Scan for the cell matching the given text and deliver its [X, Y] coordinate at center. 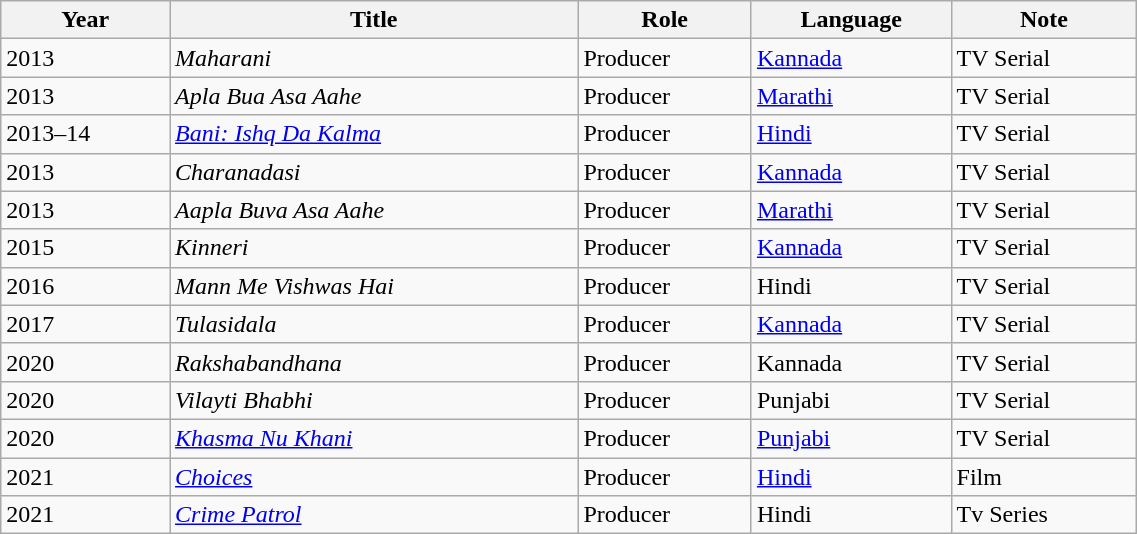
Vilayti Bhabhi [374, 400]
Charanadasi [374, 172]
Rakshabandhana [374, 362]
Aapla Buva Asa Aahe [374, 210]
Bani: Ishq Da Kalma [374, 134]
2017 [86, 324]
Role [665, 20]
Maharani [374, 58]
2015 [86, 248]
Khasma Nu Khani [374, 438]
Kinneri [374, 248]
Language [851, 20]
Tv Series [1044, 515]
Apla Bua Asa Aahe [374, 96]
Year [86, 20]
Crime Patrol [374, 515]
Tulasidala [374, 324]
Choices [374, 477]
Title [374, 20]
2016 [86, 286]
Film [1044, 477]
Note [1044, 20]
2013–14 [86, 134]
Mann Me Vishwas Hai [374, 286]
